Provide the (x, y) coordinate of the cell's center where the given text is located.  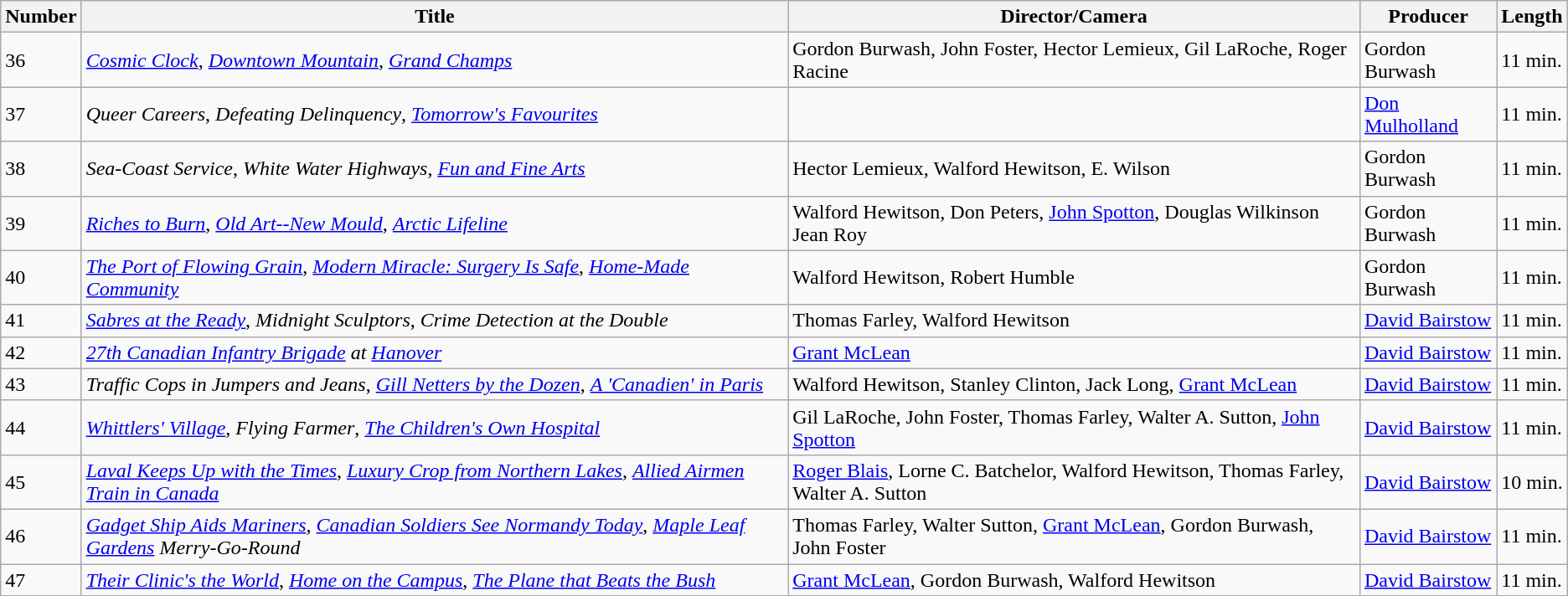
Whittlers' Village, Flying Farmer, The Children's Own Hospital (435, 427)
Don Mulholland (1427, 114)
Queer Careers, Defeating Delinquency, Tomorrow's Favourites (435, 114)
Riches to Burn, Old Art--New Mould, Arctic Lifeline (435, 223)
42 (41, 352)
Laval Keeps Up with the Times, Luxury Crop from Northern Lakes, Allied Airmen Train in Canada (435, 482)
Roger Blais, Lorne C. Batchelor, Walford Hewitson, Thomas Farley, Walter A. Sutton (1074, 482)
45 (41, 482)
Thomas Farley, Walford Hewitson (1074, 321)
47 (41, 580)
Gil LaRoche, John Foster, Thomas Farley, Walter A. Sutton, John Spotton (1074, 427)
36 (41, 60)
Sea-Coast Service, White Water Highways, Fun and Fine Arts (435, 169)
Gadget Ship Aids Mariners, Canadian Soldiers See Normandy Today, Maple Leaf Gardens Merry-Go-Round (435, 536)
38 (41, 169)
46 (41, 536)
Producer (1427, 17)
37 (41, 114)
Their Clinic's the World, Home on the Campus, The Plane that Beats the Bush (435, 580)
Sabres at the Ready, Midnight Sculptors, Crime Detection at the Double (435, 321)
40 (41, 278)
10 min. (1532, 482)
Cosmic Clock, Downtown Mountain, Grand Champs (435, 60)
Title (435, 17)
Number (41, 17)
43 (41, 384)
41 (41, 321)
44 (41, 427)
27th Canadian Infantry Brigade at Hanover (435, 352)
39 (41, 223)
The Port of Flowing Grain, Modern Miracle: Surgery Is Safe, Home-Made Community (435, 278)
Length (1532, 17)
Thomas Farley, Walter Sutton, Grant McLean, Gordon Burwash, John Foster (1074, 536)
Gordon Burwash, John Foster, Hector Lemieux, Gil LaRoche, Roger Racine (1074, 60)
Grant McLean, Gordon Burwash, Walford Hewitson (1074, 580)
Walford Hewitson, Don Peters, John Spotton, Douglas Wilkinson Jean Roy (1074, 223)
Walford Hewitson, Stanley Clinton, Jack Long, Grant McLean (1074, 384)
Traffic Cops in Jumpers and Jeans, Gill Netters by the Dozen, A 'Canadien' in Paris (435, 384)
Director/Camera (1074, 17)
Hector Lemieux, Walford Hewitson, E. Wilson (1074, 169)
Walford Hewitson, Robert Humble (1074, 278)
Grant McLean (1074, 352)
